Scan for the cell matching the given text and deliver its [X, Y] coordinate at center. 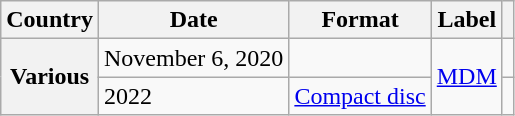
November 6, 2020 [193, 58]
Country [50, 20]
Compact disc [360, 96]
MDM [466, 77]
Date [193, 20]
Various [50, 77]
Label [466, 20]
2022 [193, 96]
Format [360, 20]
